Return the (X, Y) coordinate for the center point of the cell that contains the specified text.  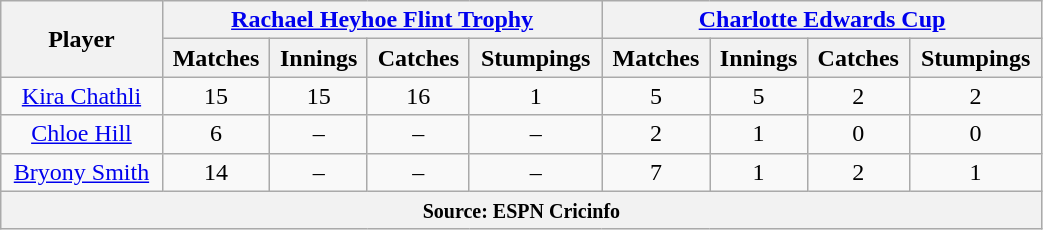
6 (216, 134)
14 (216, 172)
Bryony Smith (82, 172)
Rachael Heyhoe Flint Trophy (382, 20)
7 (656, 172)
Source: ESPN Cricinfo (522, 210)
Player (82, 39)
Chloe Hill (82, 134)
Charlotte Edwards Cup (822, 20)
Kira Chathli (82, 96)
16 (418, 96)
